Detect which cell encompasses the target text, then output its [x, y] center coordinate. 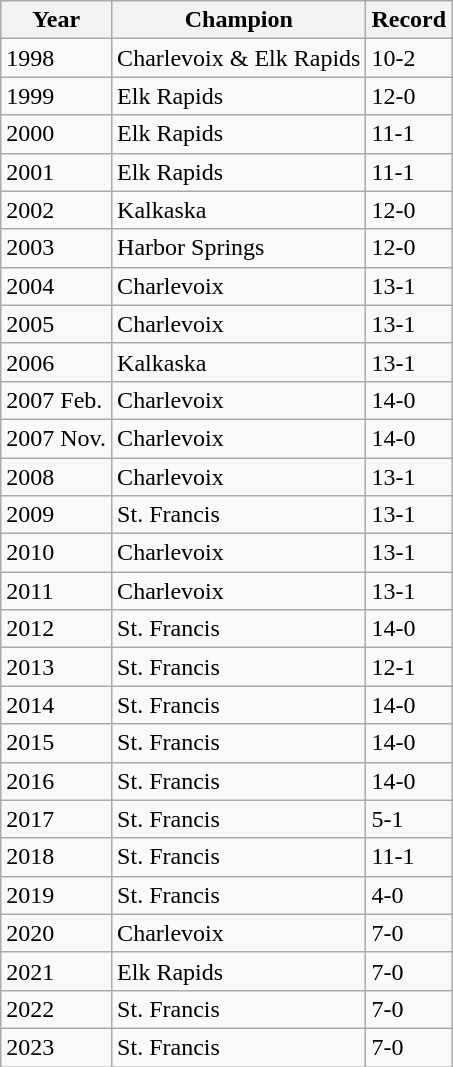
2009 [56, 515]
2007 Nov. [56, 438]
Champion [239, 20]
2006 [56, 362]
Charlevoix & Elk Rapids [239, 58]
2000 [56, 134]
2018 [56, 857]
2008 [56, 477]
2003 [56, 248]
2007 Feb. [56, 400]
2019 [56, 895]
2015 [56, 743]
2011 [56, 591]
2001 [56, 172]
Record [409, 20]
4-0 [409, 895]
2022 [56, 1009]
2012 [56, 629]
5-1 [409, 819]
2013 [56, 667]
12-1 [409, 667]
2002 [56, 210]
Harbor Springs [239, 248]
Year [56, 20]
1999 [56, 96]
2004 [56, 286]
2010 [56, 553]
2014 [56, 705]
2016 [56, 781]
2020 [56, 933]
2023 [56, 1047]
2017 [56, 819]
2021 [56, 971]
2005 [56, 324]
10-2 [409, 58]
1998 [56, 58]
